Return (x, y) of the center of cell containing provided text 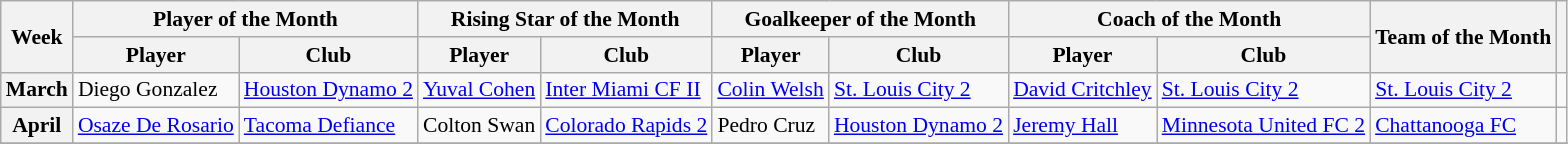
Minnesota United FC 2 (1264, 126)
Colin Welsh (770, 90)
Chattanooga FC (1463, 126)
Team of the Month (1463, 36)
Jeremy Hall (1082, 126)
Goalkeeper of the Month (860, 19)
Player of the Month (246, 19)
Colorado Rapids 2 (626, 126)
Rising Star of the Month (565, 19)
Coach of the Month (1189, 19)
Pedro Cruz (770, 126)
Colton Swan (479, 126)
Diego Gonzalez (156, 90)
March (37, 90)
Tacoma Defiance (328, 126)
April (37, 126)
Yuval Cohen (479, 90)
David Critchley (1082, 90)
Inter Miami CF II (626, 90)
Osaze De Rosario (156, 126)
Week (37, 36)
